From the cell containing the given text, extract its center point as (X, Y) coordinate. 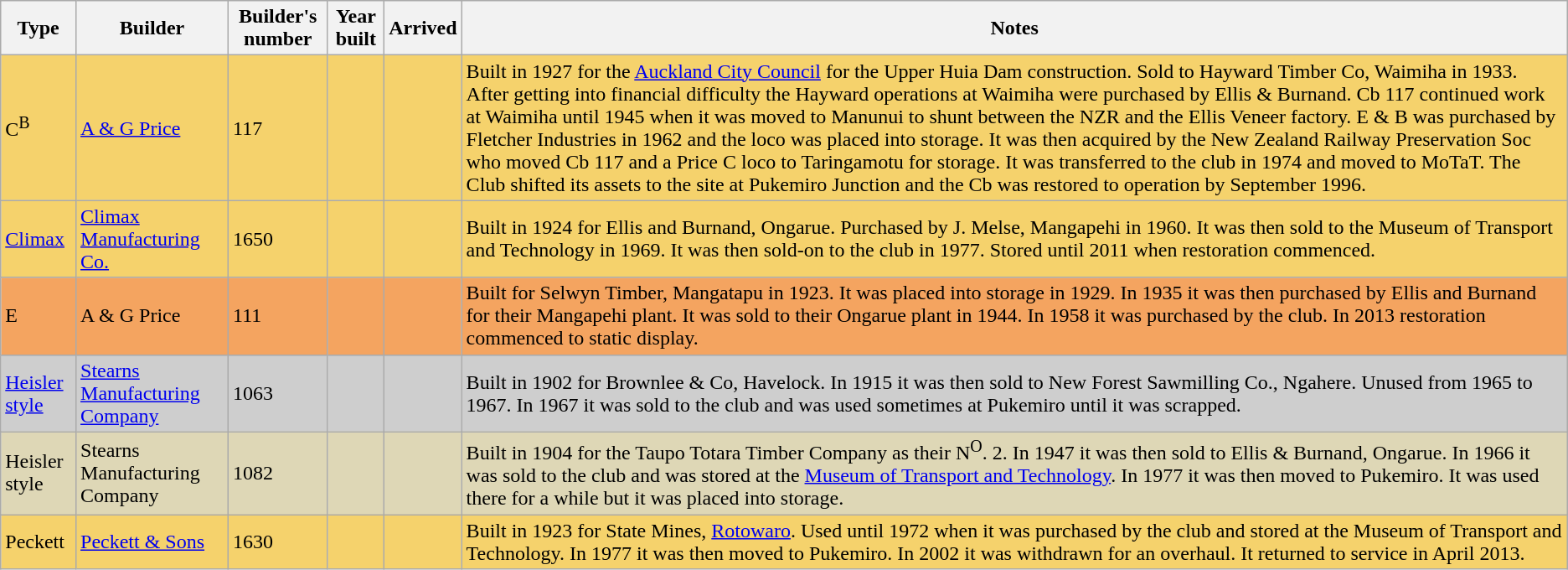
CB (39, 127)
Builder (152, 28)
1630 (278, 541)
Type (39, 28)
111 (278, 316)
Peckett (39, 541)
117 (278, 127)
Peckett & Sons (152, 541)
E (39, 316)
1650 (278, 239)
1082 (278, 473)
1063 (278, 393)
Notes (1014, 28)
Climax (39, 239)
Year built (356, 28)
Arrived (423, 28)
Climax Manufacturing Co. (152, 239)
Builder's number (278, 28)
